Extract the (x, y) coordinate from the center of the cell holding the provided text.  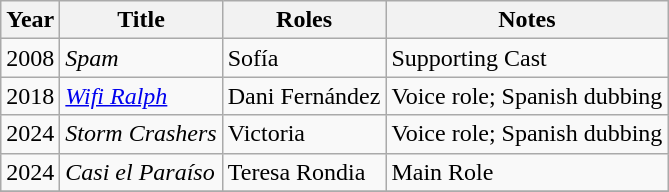
Wifi Ralph (141, 96)
2018 (30, 96)
Main Role (527, 172)
Supporting Cast (527, 58)
2008 (30, 58)
Teresa Rondia (304, 172)
Title (141, 20)
Casi el Paraíso (141, 172)
Dani Fernández (304, 96)
Roles (304, 20)
Storm Crashers (141, 134)
Victoria (304, 134)
Spam (141, 58)
Sofía (304, 58)
Year (30, 20)
Notes (527, 20)
